Capture the cell that displays the provided text and extract its (x, y) central coordinate. 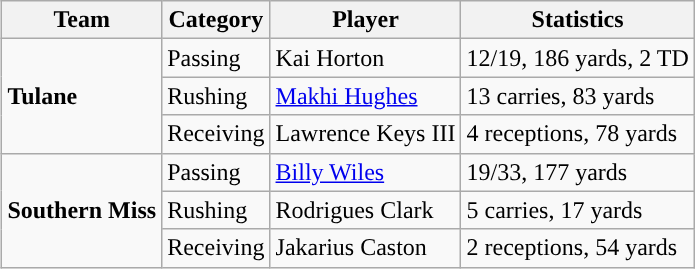
Jakarius Caston (366, 248)
19/33, 177 yards (578, 172)
13 carries, 83 yards (578, 96)
Player (366, 20)
Lawrence Keys III (366, 134)
Makhi Hughes (366, 96)
Southern Miss (82, 210)
Billy Wiles (366, 172)
Tulane (82, 96)
2 receptions, 54 yards (578, 248)
12/19, 186 yards, 2 TD (578, 58)
4 receptions, 78 yards (578, 134)
Category (216, 20)
Kai Horton (366, 58)
Rodrigues Clark (366, 210)
5 carries, 17 yards (578, 210)
Statistics (578, 20)
Team (82, 20)
